Locate the cell with the specified text and output its (X, Y) center coordinate. 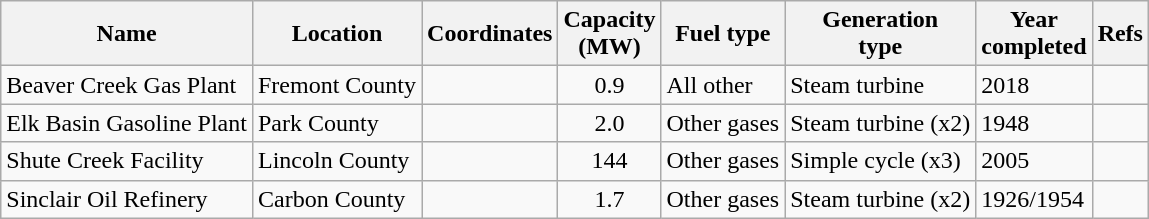
Elk Basin Gasoline Plant (127, 123)
Shute Creek Facility (127, 161)
Yearcompleted (1034, 34)
1948 (1034, 123)
All other (723, 85)
144 (610, 161)
Carbon County (336, 199)
Fuel type (723, 34)
Generationtype (880, 34)
0.9 (610, 85)
Simple cycle (x3) (880, 161)
Coordinates (490, 34)
1926/1954 (1034, 199)
Capacity(MW) (610, 34)
Park County (336, 123)
Location (336, 34)
1.7 (610, 199)
Sinclair Oil Refinery (127, 199)
Beaver Creek Gas Plant (127, 85)
2005 (1034, 161)
Refs (1120, 34)
Lincoln County (336, 161)
Steam turbine (880, 85)
2018 (1034, 85)
Name (127, 34)
2.0 (610, 123)
Fremont County (336, 85)
